Identify which cell holds the provided text, then report its [X, Y] central coordinate. 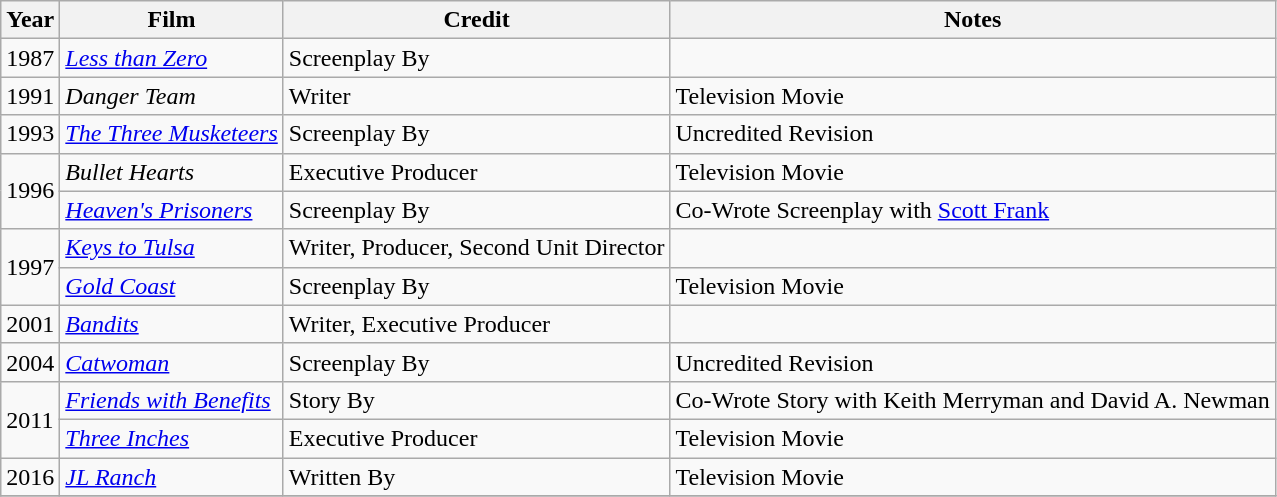
1987 [30, 58]
The Three Musketeers [172, 134]
JL Ranch [172, 477]
Bullet Hearts [172, 172]
1996 [30, 191]
Co-Wrote Story with Keith Merryman and David A. Newman [972, 400]
Danger Team [172, 96]
Written By [476, 477]
1993 [30, 134]
Film [172, 20]
Year [30, 20]
Gold Coast [172, 286]
1997 [30, 267]
Catwoman [172, 362]
Writer, Producer, Second Unit Director [476, 248]
Less than Zero [172, 58]
Writer [476, 96]
Writer, Executive Producer [476, 324]
Story By [476, 400]
Keys to Tulsa [172, 248]
Bandits [172, 324]
Notes [972, 20]
2001 [30, 324]
2016 [30, 477]
Friends with Benefits [172, 400]
1991 [30, 96]
2004 [30, 362]
2011 [30, 419]
Three Inches [172, 438]
Credit [476, 20]
Co-Wrote Screenplay with Scott Frank [972, 210]
Heaven's Prisoners [172, 210]
